From the cell containing the given text, extract its center point as [x, y] coordinate. 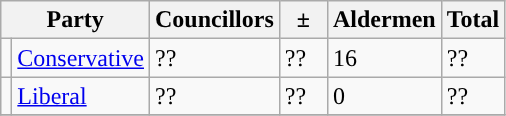
Conservative [81, 58]
Aldermen [384, 20]
16 [384, 58]
Councillors [215, 20]
Party [76, 20]
± [303, 20]
Total [473, 20]
Liberal [81, 96]
0 [384, 96]
